Locate the cell with the specified text and output its [X, Y] center coordinate. 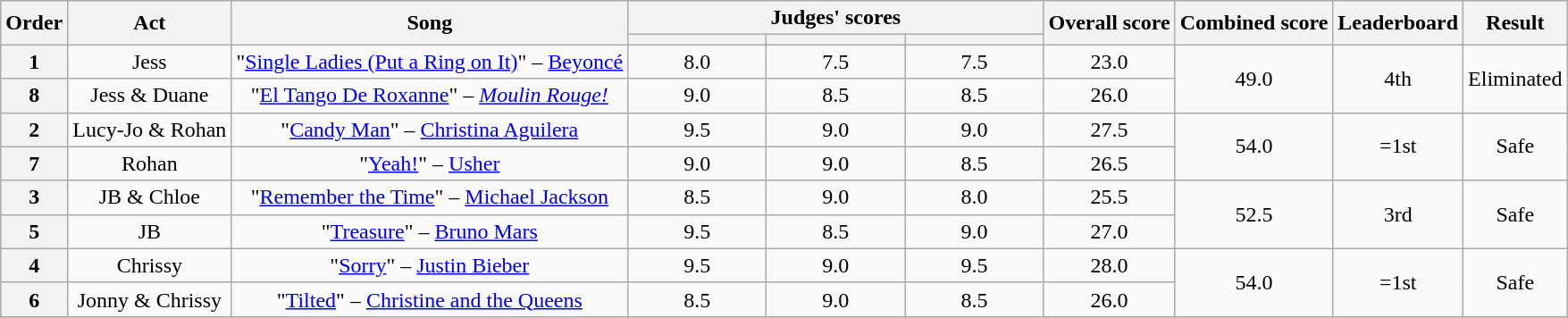
Jonny & Chrissy [150, 299]
"Sorry" – Justin Bieber [430, 265]
"Treasure" – Bruno Mars [430, 231]
Song [430, 23]
Jess [150, 62]
Chrissy [150, 265]
"Remember the Time" – Michael Jackson [430, 197]
23.0 [1110, 62]
Rohan [150, 163]
3rd [1398, 214]
5 [34, 231]
Jess & Duane [150, 96]
Judges' scores [836, 18]
JB [150, 231]
JB & Chloe [150, 197]
Result [1515, 23]
Eliminated [1515, 79]
3 [34, 197]
Act [150, 23]
1 [34, 62]
"Tilted" – Christine and the Queens [430, 299]
25.5 [1110, 197]
26.5 [1110, 163]
7 [34, 163]
Overall score [1110, 23]
6 [34, 299]
49.0 [1254, 79]
27.5 [1110, 130]
"El Tango De Roxanne" – Moulin Rouge! [430, 96]
27.0 [1110, 231]
2 [34, 130]
Order [34, 23]
Lucy-Jo & Rohan [150, 130]
28.0 [1110, 265]
"Single Ladies (Put a Ring on It)" – Beyoncé [430, 62]
8 [34, 96]
Leaderboard [1398, 23]
"Candy Man" – Christina Aguilera [430, 130]
4 [34, 265]
4th [1398, 79]
Combined score [1254, 23]
"Yeah!" – Usher [430, 163]
52.5 [1254, 214]
